Output the [X, Y] coordinate of the center of the cell containing the given text.  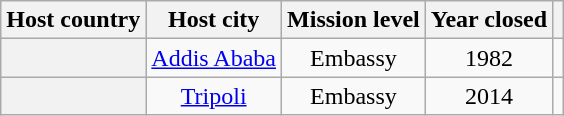
2014 [488, 96]
Tripoli [214, 96]
Host city [214, 20]
Year closed [488, 20]
Addis Ababa [214, 58]
Mission level [354, 20]
1982 [488, 58]
Host country [74, 20]
